Capture the cell that displays the provided text and extract its [X, Y] central coordinate. 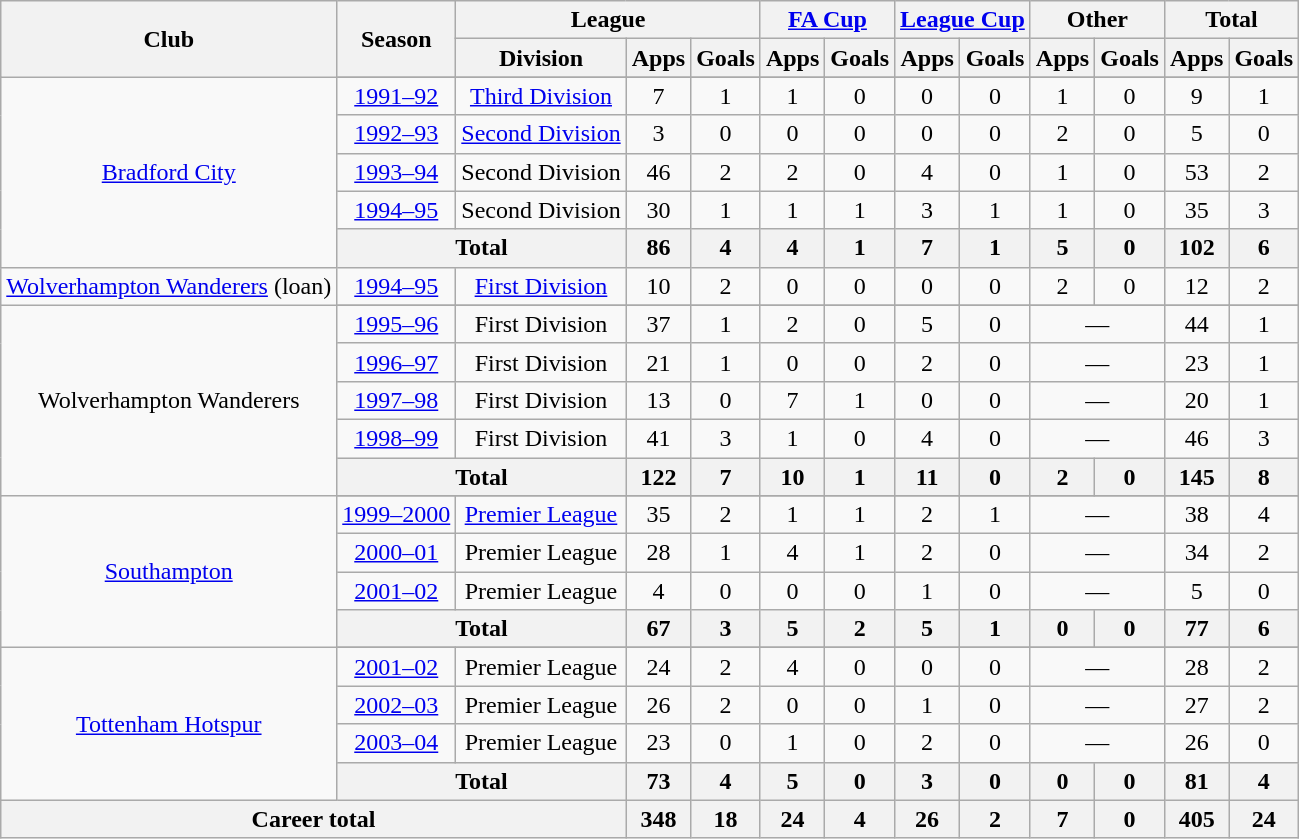
Season [396, 39]
Tottenham Hotspur [169, 724]
1992–93 [396, 134]
77 [1196, 629]
Division [541, 58]
Third Division [541, 96]
2003–04 [396, 743]
34 [1196, 553]
Bradford City [169, 172]
1991–92 [396, 96]
Career total [314, 819]
Wolverhampton Wanderers (loan) [169, 286]
Club [169, 39]
12 [1196, 286]
405 [1196, 819]
102 [1196, 248]
53 [1196, 172]
122 [658, 477]
League Cup [963, 20]
FA Cup [827, 20]
21 [658, 362]
30 [658, 210]
2000–01 [396, 553]
1997–98 [396, 400]
1999–2000 [396, 515]
1998–99 [396, 438]
20 [1196, 400]
League [608, 20]
1995–96 [396, 324]
145 [1196, 477]
27 [1196, 705]
11 [928, 477]
18 [726, 819]
1996–97 [396, 362]
44 [1196, 324]
73 [658, 781]
9 [1196, 96]
13 [658, 400]
41 [658, 438]
348 [658, 819]
Southampton [169, 572]
86 [658, 248]
Wolverhampton Wanderers [169, 400]
38 [1196, 515]
Other [1097, 20]
1993–94 [396, 172]
2002–03 [396, 705]
8 [1264, 477]
67 [658, 629]
37 [658, 324]
81 [1196, 781]
